Search for the cell housing the specified text and yield its [X, Y] center coordinate. 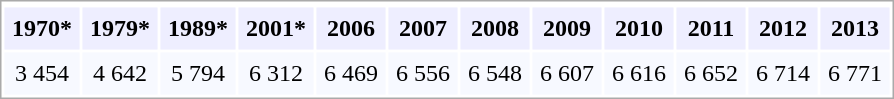
4 642 [120, 73]
6 616 [638, 73]
5 794 [198, 73]
6 469 [350, 73]
1970* [42, 29]
2012 [782, 29]
6 714 [782, 73]
2013 [854, 29]
6 652 [710, 73]
6 607 [566, 73]
2008 [494, 29]
2006 [350, 29]
2011 [710, 29]
6 548 [494, 73]
2009 [566, 29]
2007 [422, 29]
2010 [638, 29]
6 312 [276, 73]
1989* [198, 29]
6 771 [854, 73]
3 454 [42, 73]
2001* [276, 29]
6 556 [422, 73]
1979* [120, 29]
